Pinpoint the cell where the given text exists, returning its (X, Y) midpoint coordinate. 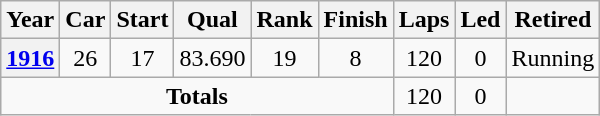
Car (86, 20)
83.690 (212, 58)
Year (30, 20)
Running (553, 58)
Laps (424, 20)
1916 (30, 58)
Start (142, 20)
Led (480, 20)
8 (356, 58)
19 (284, 58)
17 (142, 58)
Retired (553, 20)
Qual (212, 20)
Totals (197, 96)
26 (86, 58)
Finish (356, 20)
Rank (284, 20)
